Return (x, y) of the center of cell containing provided text 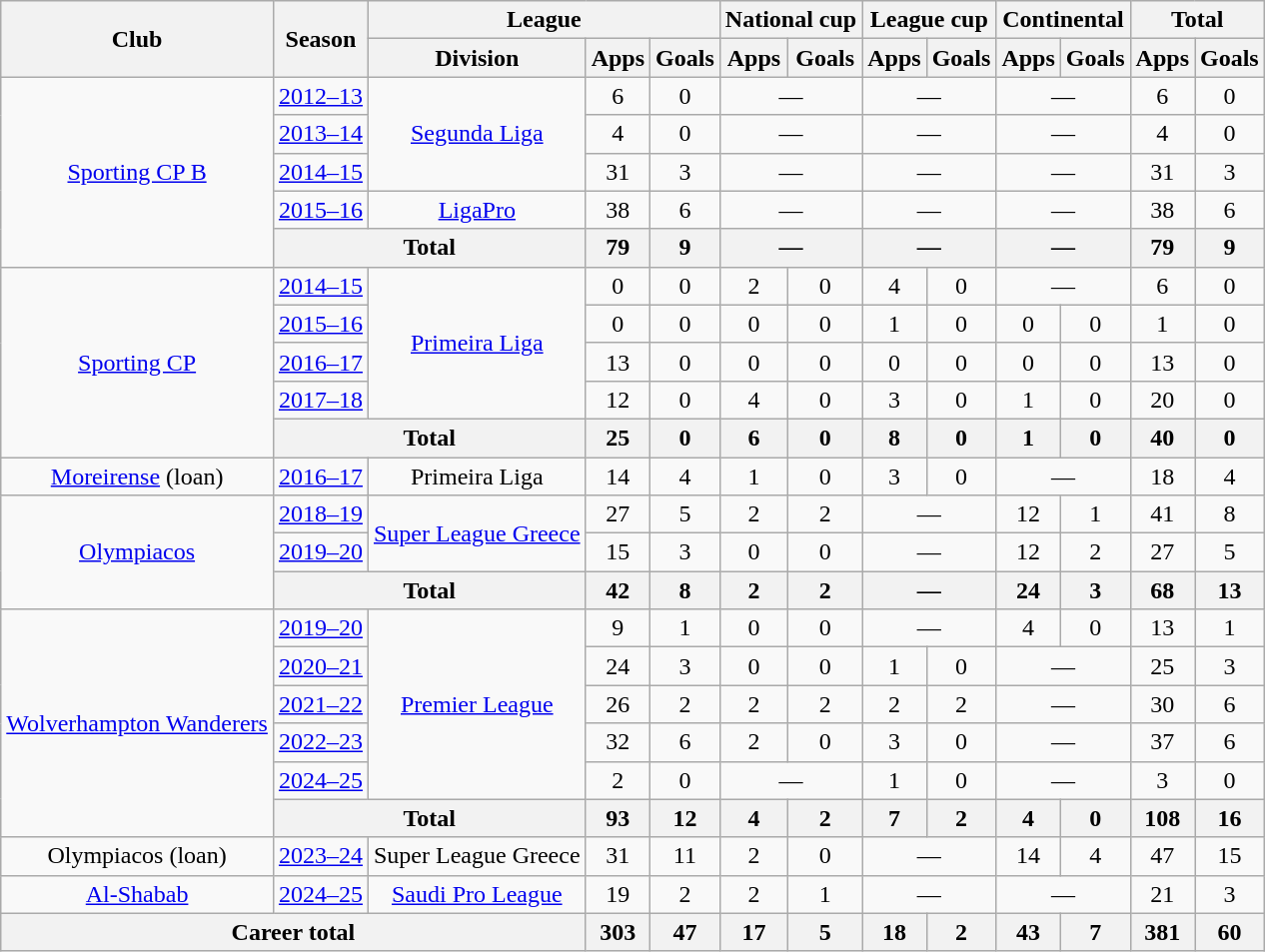
Continental (1063, 20)
17 (753, 932)
Olympiacos (loan) (138, 856)
16 (1230, 818)
19 (618, 894)
2018–19 (320, 514)
21 (1162, 894)
National cup (790, 20)
42 (618, 590)
Al-Shabab (138, 894)
2017–18 (320, 400)
26 (618, 704)
Career total (294, 932)
League (544, 20)
Sporting CP B (138, 172)
108 (1162, 818)
Division (477, 58)
30 (1162, 704)
2012–13 (320, 96)
2013–14 (320, 134)
381 (1162, 932)
43 (1028, 932)
Premier League (477, 704)
Saudi Pro League (477, 894)
Season (320, 39)
41 (1162, 514)
37 (1162, 742)
Sporting CP (138, 362)
Moreirense (loan) (138, 476)
2020–21 (320, 666)
Wolverhampton Wanderers (138, 723)
Club (138, 39)
303 (618, 932)
93 (618, 818)
60 (1230, 932)
2022–23 (320, 742)
32 (618, 742)
LigaPro (477, 210)
2021–22 (320, 704)
League cup (929, 20)
20 (1162, 400)
68 (1162, 590)
Segunda Liga (477, 134)
11 (685, 856)
40 (1162, 438)
Olympiacos (138, 552)
2023–24 (320, 856)
